Search for the cell housing the specified text and yield its (x, y) center coordinate. 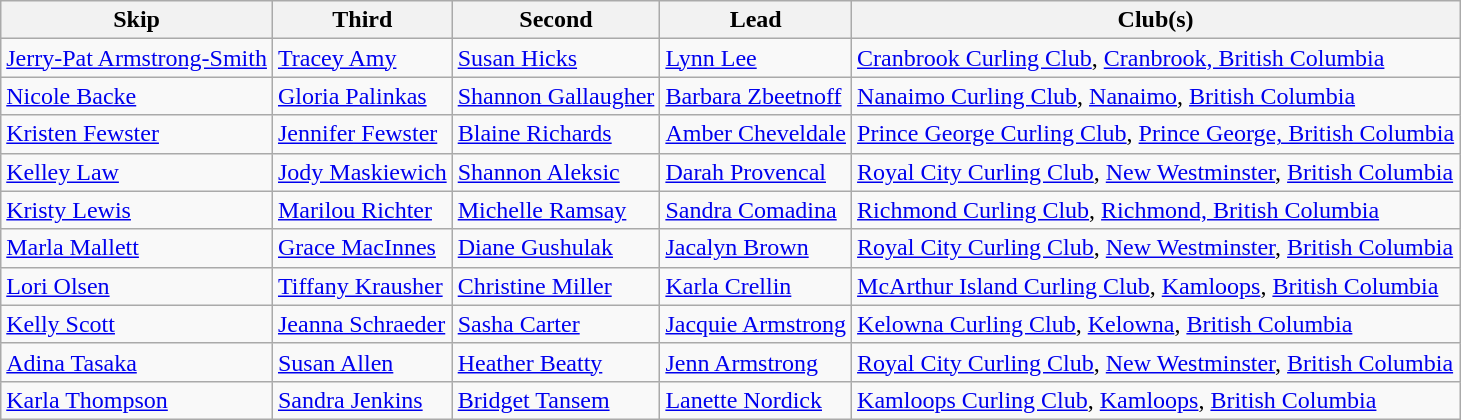
Richmond Curling Club, Richmond, British Columbia (1156, 210)
Jerry-Pat Armstrong-Smith (137, 58)
Blaine Richards (556, 134)
Shannon Gallaugher (556, 96)
Kelowna Curling Club, Kelowna, British Columbia (1156, 324)
Tracey Amy (362, 58)
Third (362, 20)
Kristen Fewster (137, 134)
Jacquie Armstrong (756, 324)
Prince George Curling Club, Prince George, British Columbia (1156, 134)
Jacalyn Brown (756, 248)
Sandra Jenkins (362, 400)
McArthur Island Curling Club, Kamloops, British Columbia (1156, 286)
Karla Thompson (137, 400)
Lori Olsen (137, 286)
Diane Gushulak (556, 248)
Lynn Lee (756, 58)
Marilou Richter (362, 210)
Cranbrook Curling Club, Cranbrook, British Columbia (1156, 58)
Kristy Lewis (137, 210)
Amber Cheveldale (756, 134)
Jeanna Schraeder (362, 324)
Jennifer Fewster (362, 134)
Michelle Ramsay (556, 210)
Skip (137, 20)
Nicole Backe (137, 96)
Christine Miller (556, 286)
Gloria Palinkas (362, 96)
Susan Hicks (556, 58)
Adina Tasaka (137, 362)
Lanette Nordick (756, 400)
Bridget Tansem (556, 400)
Shannon Aleksic (556, 172)
Nanaimo Curling Club, Nanaimo, British Columbia (1156, 96)
Karla Crellin (756, 286)
Heather Beatty (556, 362)
Kelley Law (137, 172)
Barbara Zbeetnoff (756, 96)
Kamloops Curling Club, Kamloops, British Columbia (1156, 400)
Club(s) (1156, 20)
Susan Allen (362, 362)
Grace MacInnes (362, 248)
Second (556, 20)
Kelly Scott (137, 324)
Sandra Comadina (756, 210)
Jenn Armstrong (756, 362)
Tiffany Krausher (362, 286)
Sasha Carter (556, 324)
Darah Provencal (756, 172)
Lead (756, 20)
Marla Mallett (137, 248)
Jody Maskiewich (362, 172)
